Locate the cell with the specified text and output its (x, y) center coordinate. 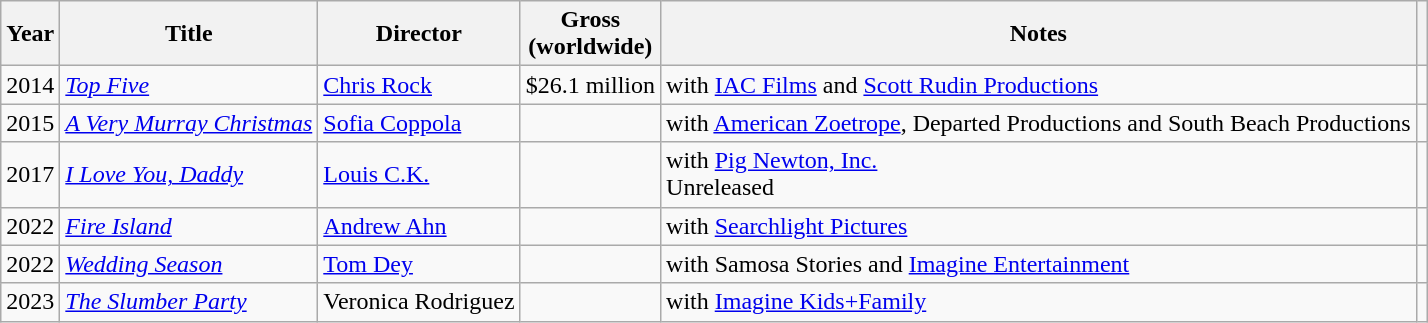
Year (30, 34)
$26.1 million (590, 85)
2017 (30, 174)
Title (189, 34)
A Very Murray Christmas (189, 123)
Louis C.K. (419, 174)
with Samosa Stories and Imagine Entertainment (1039, 264)
Director (419, 34)
Veronica Rodriguez (419, 302)
The Slumber Party (189, 302)
2014 (30, 85)
with American Zoetrope, Departed Productions and South Beach Productions (1039, 123)
Andrew Ahn (419, 226)
2023 (30, 302)
Notes (1039, 34)
Fire Island (189, 226)
with Pig Newton, Inc.Unreleased (1039, 174)
with Imagine Kids+Family (1039, 302)
Top Five (189, 85)
Sofia Coppola (419, 123)
2015 (30, 123)
I Love You, Daddy (189, 174)
Chris Rock (419, 85)
Tom Dey (419, 264)
with IAC Films and Scott Rudin Productions (1039, 85)
with Searchlight Pictures (1039, 226)
Wedding Season (189, 264)
Gross(worldwide) (590, 34)
